Output the (x, y) coordinate of the center of the cell containing the given text.  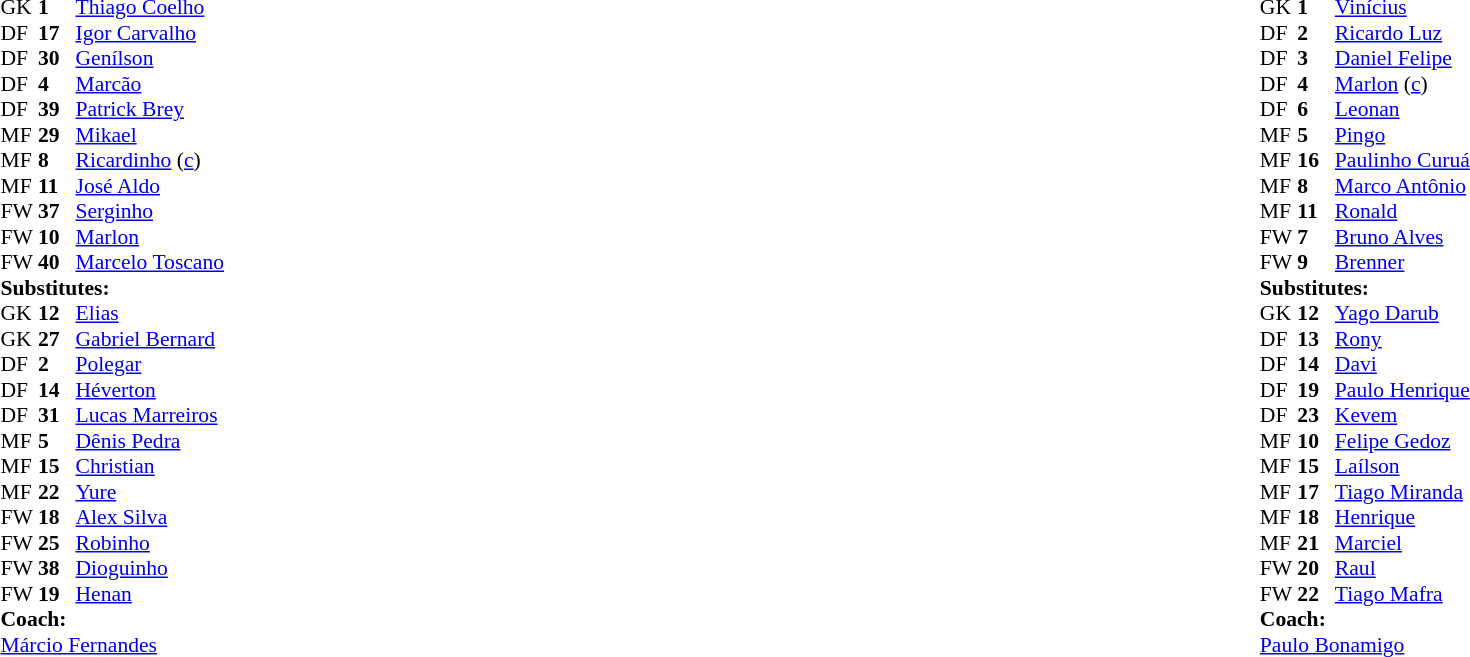
Elias (150, 313)
30 (57, 59)
Ricardo Luz (1402, 33)
29 (57, 135)
Igor Carvalho (150, 33)
Héverton (150, 390)
6 (1316, 109)
Serginho (150, 211)
Ricardinho (c) (150, 161)
Paulo Henrique (1402, 390)
Patrick Brey (150, 109)
31 (57, 415)
Kevem (1402, 415)
20 (1316, 569)
7 (1316, 237)
21 (1316, 543)
Rony (1402, 339)
9 (1316, 263)
Bruno Alves (1402, 237)
Felipe Gedoz (1402, 441)
16 (1316, 161)
Alex Silva (150, 517)
Daniel Felipe (1402, 59)
Marcão (150, 84)
37 (57, 211)
Henan (150, 594)
Marciel (1402, 543)
Henrique (1402, 517)
José Aldo (150, 186)
Marco Antônio (1402, 186)
Dênis Pedra (150, 441)
Lucas Marreiros (150, 415)
Gabriel Bernard (150, 339)
Pingo (1402, 135)
23 (1316, 415)
Robinho (150, 543)
Polegar (150, 365)
Christian (150, 467)
Genílson (150, 59)
27 (57, 339)
Yure (150, 492)
Brenner (1402, 263)
25 (57, 543)
40 (57, 263)
Tiago Mafra (1402, 594)
3 (1316, 59)
Paulinho Curuá (1402, 161)
Marcelo Toscano (150, 263)
Leonan (1402, 109)
Davi (1402, 365)
Ronald (1402, 211)
Dioguinho (150, 569)
39 (57, 109)
13 (1316, 339)
Mikael (150, 135)
Raul (1402, 569)
Yago Darub (1402, 313)
Laílson (1402, 467)
Marlon (150, 237)
Tiago Miranda (1402, 492)
Marlon (c) (1402, 84)
38 (57, 569)
